Scan for the cell matching the given text and deliver its [X, Y] coordinate at center. 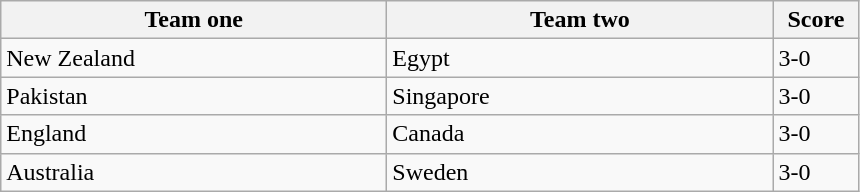
Australia [194, 172]
Team two [580, 20]
England [194, 134]
Sweden [580, 172]
New Zealand [194, 58]
Egypt [580, 58]
Score [816, 20]
Pakistan [194, 96]
Singapore [580, 96]
Team one [194, 20]
Canada [580, 134]
